Extract the (x, y) coordinate from the center of the cell holding the provided text.  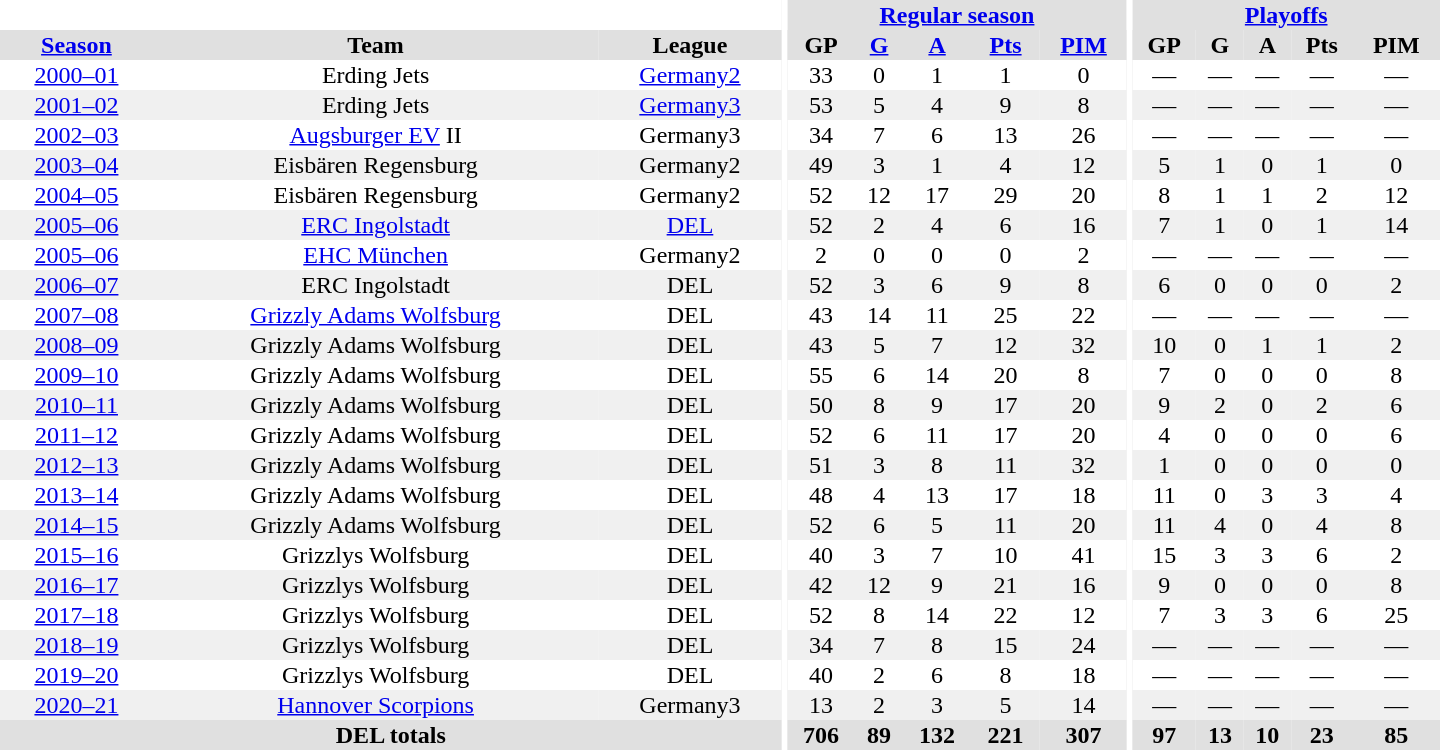
2010–11 (76, 405)
132 (938, 735)
Augsburger EV II (376, 135)
Hannover Scorpions (376, 705)
2001–02 (76, 105)
2002–03 (76, 135)
2004–05 (76, 195)
DEL totals (391, 735)
89 (878, 735)
2006–07 (76, 285)
2014–15 (76, 525)
221 (1006, 735)
2000–01 (76, 75)
85 (1396, 735)
29 (1006, 195)
51 (822, 465)
2019–20 (76, 675)
Regular season (957, 15)
Playoffs (1286, 15)
50 (822, 405)
EHC München (376, 255)
24 (1084, 645)
42 (822, 585)
2003–04 (76, 165)
Team (376, 45)
97 (1164, 735)
Season (76, 45)
706 (822, 735)
2020–21 (76, 705)
League (690, 45)
48 (822, 495)
21 (1006, 585)
2018–19 (76, 645)
41 (1084, 555)
2017–18 (76, 615)
23 (1322, 735)
2011–12 (76, 435)
33 (822, 75)
53 (822, 105)
2012–13 (76, 465)
2015–16 (76, 555)
55 (822, 375)
2016–17 (76, 585)
26 (1084, 135)
307 (1084, 735)
2007–08 (76, 315)
2008–09 (76, 345)
2013–14 (76, 495)
2009–10 (76, 375)
49 (822, 165)
